Provide the [x, y] coordinate of the cell's center where the given text is located.  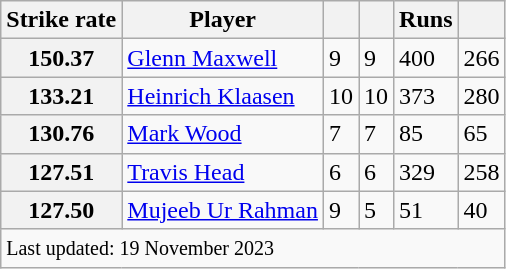
266 [482, 58]
329 [426, 172]
150.37 [62, 58]
Heinrich Klaasen [223, 96]
5 [376, 210]
373 [426, 96]
133.21 [62, 96]
Player [223, 20]
Strike rate [62, 20]
Last updated: 19 November 2023 [253, 248]
65 [482, 134]
280 [482, 96]
127.50 [62, 210]
127.51 [62, 172]
85 [426, 134]
Glenn Maxwell [223, 58]
Mark Wood [223, 134]
40 [482, 210]
Mujeeb Ur Rahman [223, 210]
400 [426, 58]
Travis Head [223, 172]
51 [426, 210]
Runs [426, 20]
130.76 [62, 134]
258 [482, 172]
